Identify which cell holds the provided text, then report its (X, Y) central coordinate. 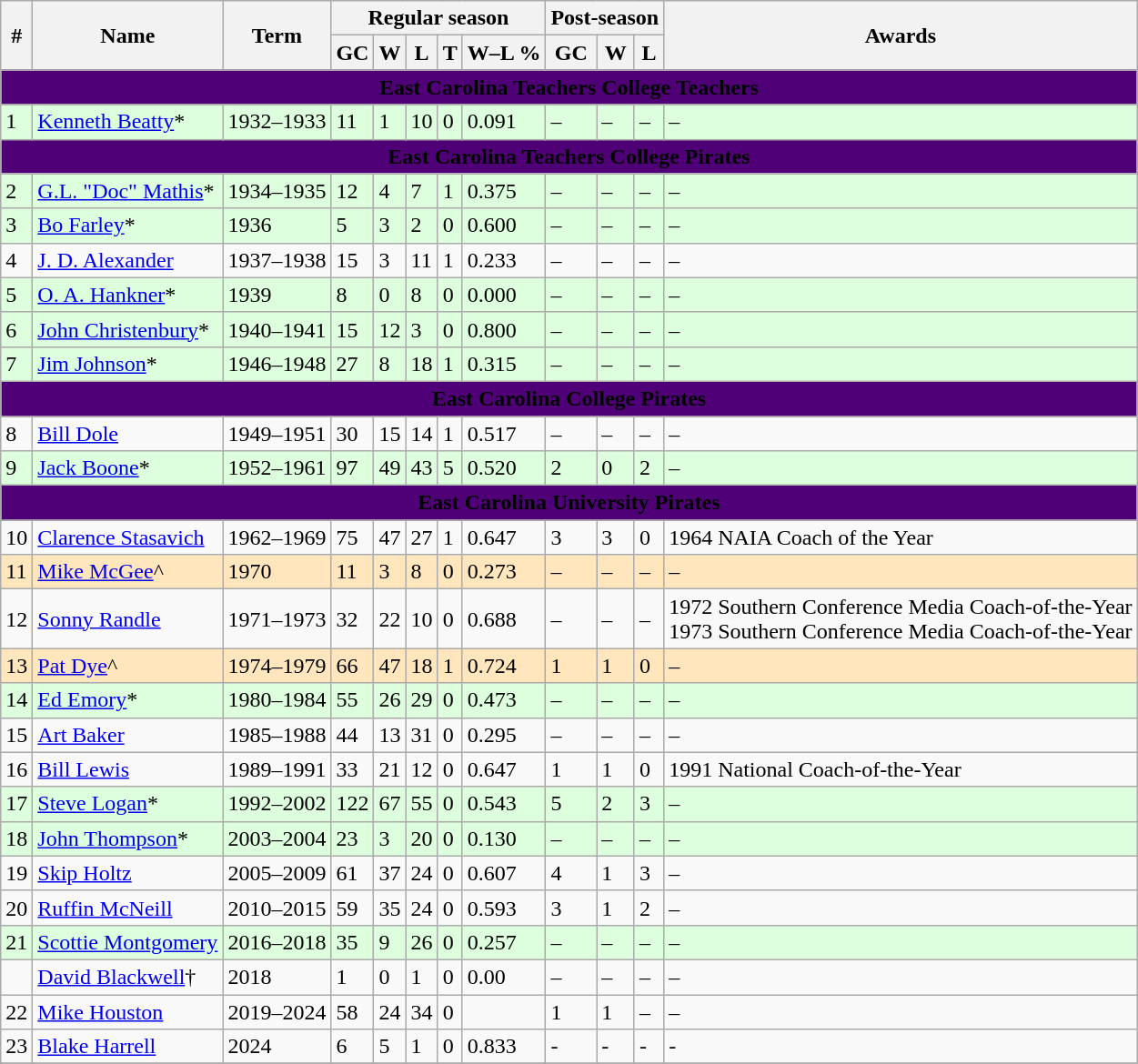
0.688 (504, 618)
0.091 (504, 122)
1936 (277, 226)
2024 (277, 1047)
0.000 (504, 295)
David Blackwell† (127, 977)
Ed Emory* (127, 700)
Blake Harrell (127, 1047)
29 (422, 700)
Post-season (605, 18)
0.130 (504, 838)
2005–2009 (277, 873)
1934–1935 (277, 191)
0.600 (504, 226)
1992–2002 (277, 804)
1991 National Coach-of-the-Year (901, 769)
2016–2018 (277, 942)
0.520 (504, 468)
2019–2024 (277, 1012)
1932–1933 (277, 122)
1937–1938 (277, 260)
1972 Southern Conference Media Coach-of-the-Year1973 Southern Conference Media Coach-of-the-Year (901, 618)
75 (353, 537)
0.257 (504, 942)
61 (353, 873)
# (16, 35)
1964 NAIA Coach of the Year (901, 537)
Kenneth Beatty* (127, 122)
34 (422, 1012)
O. A. Hankner* (127, 295)
43 (422, 468)
G.L. "Doc" Mathis* (127, 191)
Regular season (438, 18)
Sonny Randle (127, 618)
John Thompson* (127, 838)
1940–1941 (277, 329)
0.593 (504, 908)
Bo Farley* (127, 226)
0.517 (504, 434)
Ruffin McNeill (127, 908)
T (449, 53)
2003–2004 (277, 838)
Term (277, 35)
0.375 (504, 191)
32 (353, 618)
1962–1969 (277, 537)
0.543 (504, 804)
0.273 (504, 572)
67 (389, 804)
Clarence Stasavich (127, 537)
31 (422, 735)
Scottie Montgomery (127, 942)
J. D. Alexander (127, 260)
33 (353, 769)
122 (353, 804)
0.800 (504, 329)
44 (353, 735)
2018 (277, 977)
1970 (277, 572)
97 (353, 468)
Bill Lewis (127, 769)
Pat Dye^ (127, 666)
30 (353, 434)
59 (353, 908)
Steve Logan* (127, 804)
1949–1951 (277, 434)
Mike McGee^ (127, 572)
1985–1988 (277, 735)
0.315 (504, 364)
0.607 (504, 873)
Jim Johnson* (127, 364)
1974–1979 (277, 666)
1980–1984 (277, 700)
16 (16, 769)
17 (16, 804)
Bill Dole (127, 434)
1939 (277, 295)
2010–2015 (277, 908)
0.00 (504, 977)
East Carolina College Pirates (569, 398)
58 (353, 1012)
East Carolina Teachers College Teachers (569, 87)
Awards (901, 35)
Art Baker (127, 735)
0.473 (504, 700)
1952–1961 (277, 468)
W–L % (504, 53)
49 (389, 468)
Skip Holtz (127, 873)
0.833 (504, 1047)
0.724 (504, 666)
Jack Boone* (127, 468)
John Christenbury* (127, 329)
1946–1948 (277, 364)
Mike Houston (127, 1012)
1989–1991 (277, 769)
East Carolina University Pirates (569, 503)
0.295 (504, 735)
East Carolina Teachers College Pirates (569, 156)
37 (389, 873)
66 (353, 666)
19 (16, 873)
Name (127, 35)
1971–1973 (277, 618)
0.233 (504, 260)
